Provide the [x, y] coordinate of the cell's center where the given text is located.  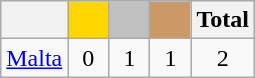
Malta [34, 58]
0 [88, 58]
Total [223, 20]
2 [223, 58]
